Search for the cell housing the specified text and yield its [X, Y] center coordinate. 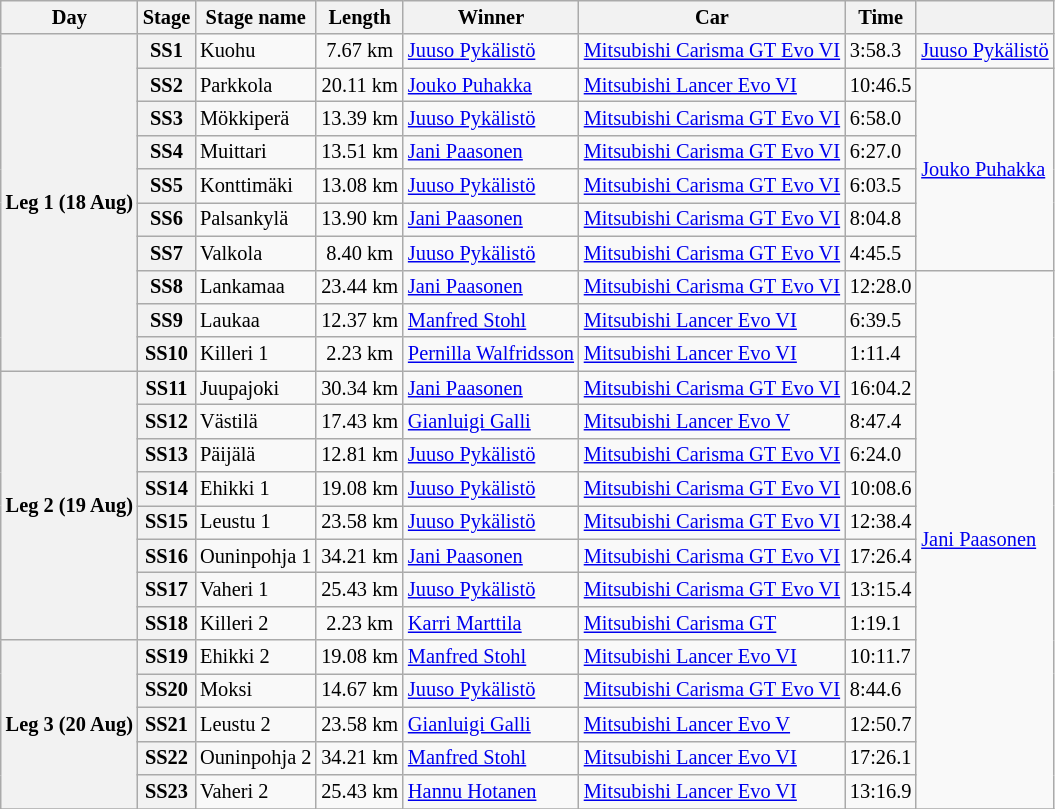
23.44 km [360, 287]
12:28.0 [880, 287]
6:24.0 [880, 455]
Leg 1 (18 Aug) [70, 202]
7.67 km [360, 51]
SS16 [166, 556]
Day [70, 17]
14.67 km [360, 690]
10:46.5 [880, 85]
13.39 km [360, 118]
SS14 [166, 489]
SS12 [166, 421]
Pernilla Walfridsson [491, 354]
Killeri 1 [256, 354]
Mökkiperä [256, 118]
6:58.0 [880, 118]
SS20 [166, 690]
SS6 [166, 219]
16:04.2 [880, 388]
Ouninpohja 2 [256, 758]
SS23 [166, 791]
6:39.5 [880, 320]
Moksi [256, 690]
SS17 [166, 589]
Parkkola [256, 85]
17.43 km [360, 421]
Time [880, 17]
Hannu Hotanen [491, 791]
13:16.9 [880, 791]
Stage name [256, 17]
13.51 km [360, 152]
3:58.3 [880, 51]
Car [712, 17]
Juupajoki [256, 388]
8.40 km [360, 253]
SS4 [166, 152]
Valkola [256, 253]
SS22 [166, 758]
Leg 2 (19 Aug) [70, 506]
10:08.6 [880, 489]
17:26.4 [880, 556]
Ouninpohja 1 [256, 556]
Päijälä [256, 455]
Muittari [256, 152]
12:50.7 [880, 724]
Palsankylä [256, 219]
SS13 [166, 455]
SS21 [166, 724]
8:47.4 [880, 421]
Killeri 2 [256, 623]
Ehikki 2 [256, 657]
20.11 km [360, 85]
13.08 km [360, 186]
12.37 km [360, 320]
12.81 km [360, 455]
SS7 [166, 253]
10:11.7 [880, 657]
SS2 [166, 85]
17:26.1 [880, 758]
SS8 [166, 287]
Leustu 1 [256, 522]
6:27.0 [880, 152]
Kuohu [256, 51]
SS9 [166, 320]
SS5 [166, 186]
30.34 km [360, 388]
13.90 km [360, 219]
Ehikki 1 [256, 489]
Leustu 2 [256, 724]
SS18 [166, 623]
Lankamaa [256, 287]
SS11 [166, 388]
SS19 [166, 657]
Laukaa [256, 320]
SS3 [166, 118]
1:11.4 [880, 354]
Karri Marttila [491, 623]
SS10 [166, 354]
4:45.5 [880, 253]
13:15.4 [880, 589]
8:04.8 [880, 219]
SS1 [166, 51]
Leg 3 (20 Aug) [70, 724]
12:38.4 [880, 522]
SS15 [166, 522]
8:44.6 [880, 690]
Konttimäki [256, 186]
Length [360, 17]
6:03.5 [880, 186]
1:19.1 [880, 623]
Stage [166, 17]
Vaheri 1 [256, 589]
Västilä [256, 421]
Winner [491, 17]
Vaheri 2 [256, 791]
Mitsubishi Carisma GT [712, 623]
